Return (X, Y) of the center of cell containing provided text 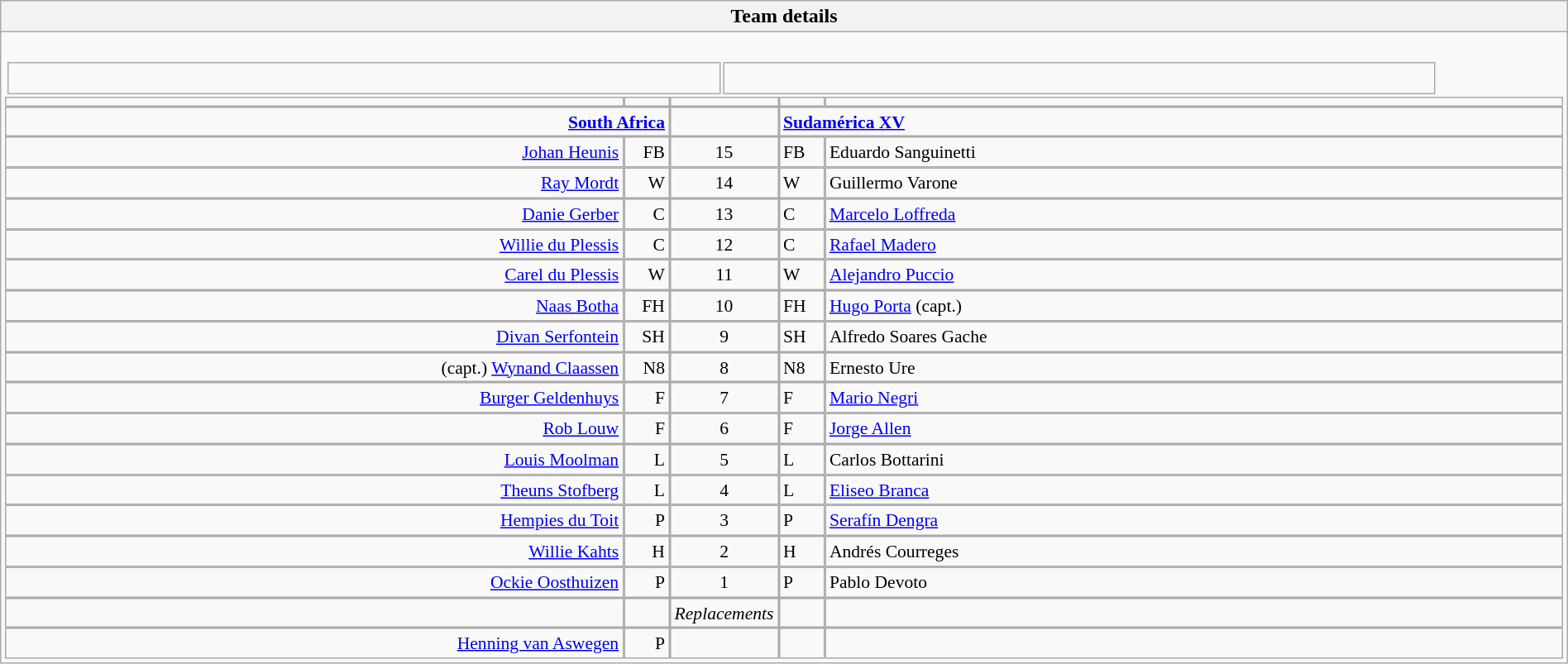
Guillermo Varone (1194, 184)
9 (724, 336)
Serafín Dengra (1194, 521)
2 (724, 551)
Danie Gerber (314, 213)
Carel du Plessis (314, 275)
5 (724, 460)
6 (724, 428)
Theuns Stofberg (314, 490)
Louis Moolman (314, 460)
Alfredo Soares Gache (1194, 336)
Carlos Bottarini (1194, 460)
South Africa (337, 122)
Willie Kahts (314, 551)
4 (724, 490)
Johan Heunis (314, 152)
14 (724, 184)
Alejandro Puccio (1194, 275)
Eliseo Branca (1194, 490)
Jorge Allen (1194, 428)
Team details (784, 17)
Hempies du Toit (314, 521)
3 (724, 521)
Marcelo Loffreda (1194, 213)
Ockie Oosthuizen (314, 582)
Willie du Plessis (314, 245)
15 (724, 152)
Hugo Porta (capt.) (1194, 306)
8 (724, 367)
Eduardo Sanguinetti (1194, 152)
Ernesto Ure (1194, 367)
Burger Geldenhuys (314, 399)
(capt.) Wynand Claassen (314, 367)
Ray Mordt (314, 184)
Andrés Courreges (1194, 551)
Sudamérica XV (1170, 122)
Rafael Madero (1194, 245)
1 (724, 582)
7 (724, 399)
Naas Botha (314, 306)
Pablo Devoto (1194, 582)
Replacements (724, 614)
Mario Negri (1194, 399)
10 (724, 306)
11 (724, 275)
12 (724, 245)
Divan Serfontein (314, 336)
13 (724, 213)
Henning van Aswegen (314, 643)
Rob Louw (314, 428)
